Find where the given text appears and provide that cell's center as [X, Y] coordinate. 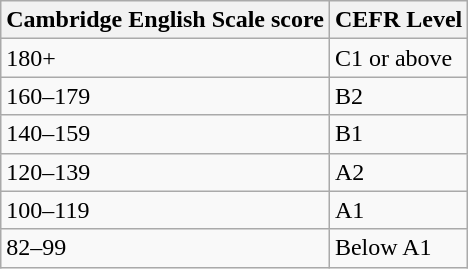
100–119 [166, 210]
Below A1 [398, 248]
Cambridge English Scale score [166, 20]
A2 [398, 172]
CEFR Level [398, 20]
180+ [166, 58]
A1 [398, 210]
C1 or above [398, 58]
B2 [398, 96]
B1 [398, 134]
160–179 [166, 96]
140–159 [166, 134]
120–139 [166, 172]
82–99 [166, 248]
